Extract the (X, Y) coordinate from the center of the cell holding the provided text.  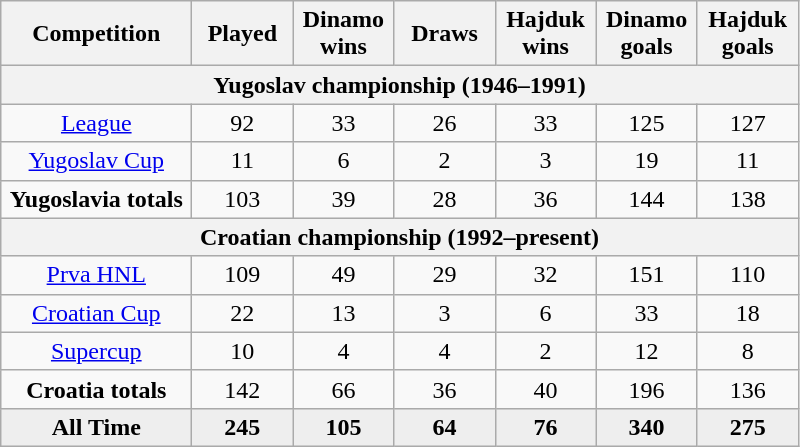
32 (546, 275)
Croatian Cup (96, 313)
275 (748, 427)
125 (646, 123)
136 (748, 389)
92 (242, 123)
66 (344, 389)
10 (242, 351)
127 (748, 123)
Prva HNL (96, 275)
Dinamo goals (646, 34)
12 (646, 351)
105 (344, 427)
19 (646, 161)
49 (344, 275)
64 (444, 427)
8 (748, 351)
40 (546, 389)
76 (546, 427)
28 (444, 199)
Draws (444, 34)
144 (646, 199)
245 (242, 427)
13 (344, 313)
Yugoslavia totals (96, 199)
18 (748, 313)
138 (748, 199)
340 (646, 427)
39 (344, 199)
Competition (96, 34)
103 (242, 199)
109 (242, 275)
All Time (96, 427)
Yugoslav championship (1946–1991) (400, 85)
26 (444, 123)
Croatia totals (96, 389)
22 (242, 313)
29 (444, 275)
Played (242, 34)
142 (242, 389)
110 (748, 275)
196 (646, 389)
Hajduk wins (546, 34)
Croatian championship (1992–present) (400, 237)
151 (646, 275)
Yugoslav Cup (96, 161)
Supercup (96, 351)
Hajduk goals (748, 34)
Dinamo wins (344, 34)
League (96, 123)
